Capture the cell that displays the provided text and extract its [x, y] central coordinate. 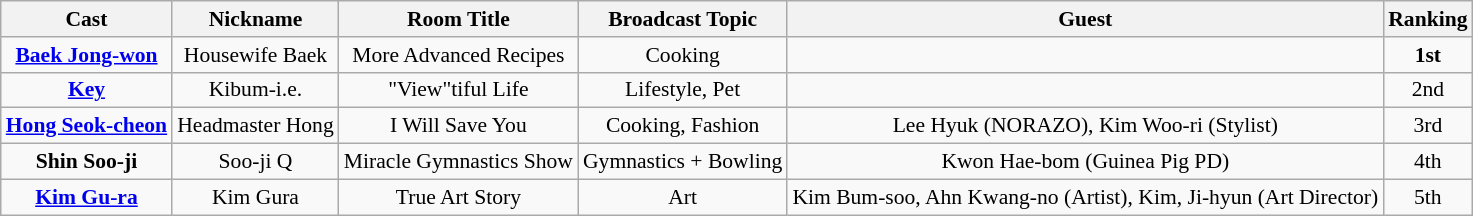
2nd [1428, 90]
3rd [1428, 126]
Nickname [256, 19]
Soo-ji Q [256, 162]
Kwon Hae-bom (Guinea Pig PD) [1085, 162]
Miracle Gymnastics Show [458, 162]
Kim Gu-ra [86, 197]
More Advanced Recipes [458, 55]
4th [1428, 162]
Hong Seok-cheon [86, 126]
Room Title [458, 19]
"View"tiful Life [458, 90]
Lifestyle, Pet [682, 90]
Baek Jong-won [86, 55]
Cooking [682, 55]
Kim Gura [256, 197]
Guest [1085, 19]
5th [1428, 197]
Housewife Baek [256, 55]
Cooking, Fashion [682, 126]
Lee Hyuk (NORAZO), Kim Woo-ri (Stylist) [1085, 126]
I Will Save You [458, 126]
Cast [86, 19]
Key [86, 90]
Gymnastics + Bowling [682, 162]
True Art Story [458, 197]
Art [682, 197]
Headmaster Hong [256, 126]
Kibum-i.e. [256, 90]
Broadcast Topic [682, 19]
1st [1428, 55]
Kim Bum-soo, Ahn Kwang-no (Artist), Kim, Ji-hyun (Art Director) [1085, 197]
Shin Soo-ji [86, 162]
Ranking [1428, 19]
